Determine the (X, Y) coordinate at the center of the cell enclosing the given text.  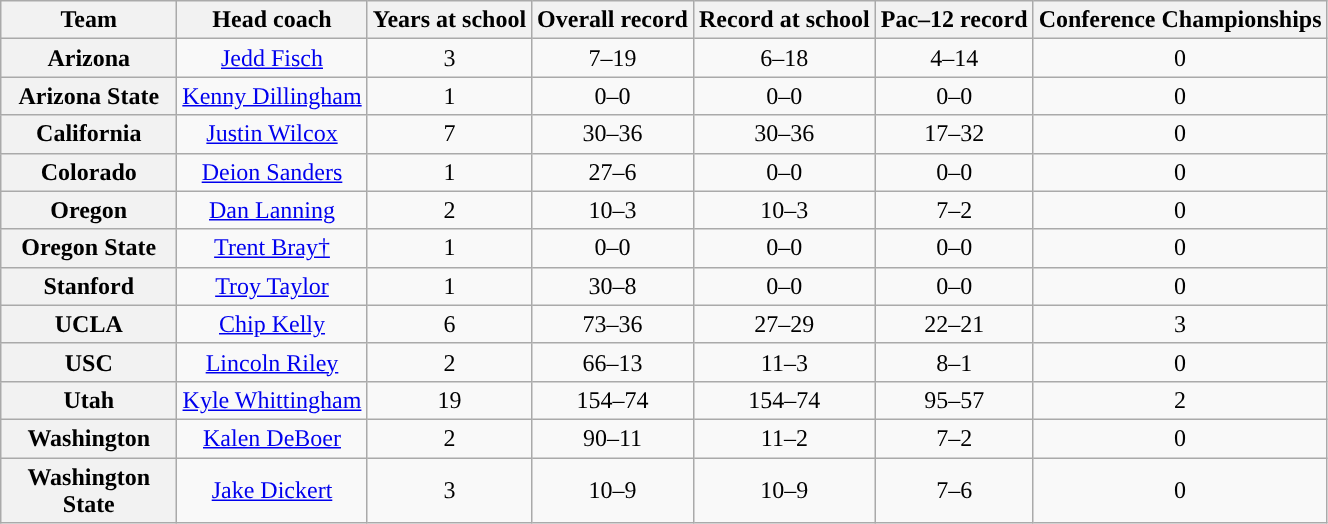
66–13 (613, 362)
8–1 (954, 362)
7–6 (954, 490)
Trent Bray† (272, 248)
Dan Lanning (272, 210)
Oregon State (89, 248)
22–21 (954, 324)
73–36 (613, 324)
Oregon (89, 210)
Chip Kelly (272, 324)
UCLA (89, 324)
Stanford (89, 286)
7–19 (613, 58)
Kyle Whittingham (272, 400)
Team (89, 20)
6–18 (784, 58)
Jedd Fisch (272, 58)
Arizona (89, 58)
Arizona State (89, 96)
Record at school (784, 20)
Colorado (89, 172)
Years at school (449, 20)
19 (449, 400)
Kenny Dillingham (272, 96)
11–3 (784, 362)
4–14 (954, 58)
17–32 (954, 134)
Washington (89, 438)
California (89, 134)
7 (449, 134)
95–57 (954, 400)
Overall record (613, 20)
Troy Taylor (272, 286)
Deion Sanders (272, 172)
27–6 (613, 172)
Washington State (89, 490)
Pac–12 record (954, 20)
Utah (89, 400)
6 (449, 324)
27–29 (784, 324)
Conference Championships (1180, 20)
Kalen DeBoer (272, 438)
USC (89, 362)
30–8 (613, 286)
Lincoln Riley (272, 362)
Jake Dickert (272, 490)
90–11 (613, 438)
11–2 (784, 438)
Head coach (272, 20)
Justin Wilcox (272, 134)
